Locate the cell with the specified text and output its (X, Y) center coordinate. 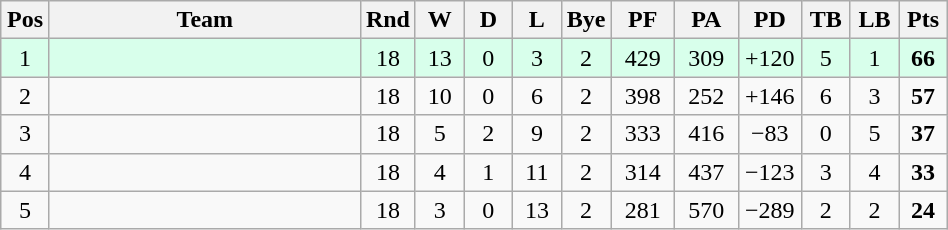
−123 (770, 172)
PA (706, 20)
−83 (770, 134)
11 (538, 172)
24 (924, 210)
W (440, 20)
L (538, 20)
398 (643, 96)
66 (924, 58)
+146 (770, 96)
Rnd (388, 20)
10 (440, 96)
37 (924, 134)
−289 (770, 210)
416 (706, 134)
Team (204, 20)
PD (770, 20)
33 (924, 172)
Pos (26, 20)
Pts (924, 20)
Bye (586, 20)
570 (706, 210)
57 (924, 96)
252 (706, 96)
333 (643, 134)
429 (643, 58)
LB (874, 20)
314 (643, 172)
437 (706, 172)
PF (643, 20)
9 (538, 134)
D (488, 20)
TB (826, 20)
309 (706, 58)
281 (643, 210)
+120 (770, 58)
